Output the [x, y] coordinate of the center of the cell containing the given text.  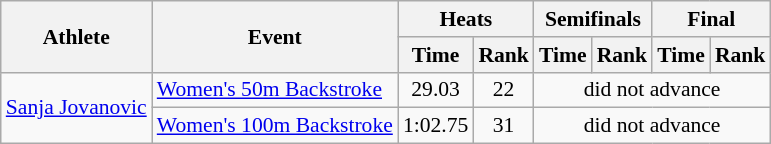
1:02.75 [436, 126]
Event [275, 36]
Heats [466, 19]
Final [711, 19]
29.03 [436, 90]
31 [504, 126]
Athlete [76, 36]
Women's 100m Backstroke [275, 126]
Semifinals [593, 19]
Sanja Jovanovic [76, 108]
Women's 50m Backstroke [275, 90]
22 [504, 90]
